Identify which cell holds the provided text, then report its (X, Y) central coordinate. 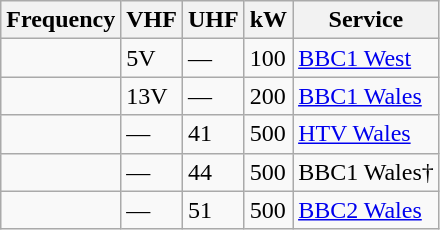
BBC1 West (366, 58)
BBC2 Wales (366, 210)
5V (152, 58)
BBC1 Wales (366, 96)
HTV Wales (366, 134)
41 (213, 134)
Service (366, 20)
13V (152, 96)
51 (213, 210)
UHF (213, 20)
44 (213, 172)
200 (268, 96)
VHF (152, 20)
Frequency (61, 20)
kW (268, 20)
100 (268, 58)
BBC1 Wales† (366, 172)
